Pinpoint the cell where the given text exists, returning its (x, y) midpoint coordinate. 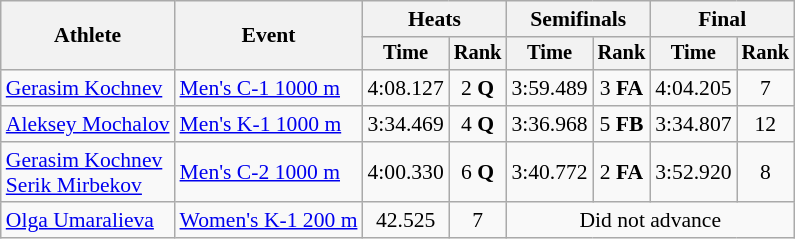
Men's C-1 1000 m (269, 88)
3:34.469 (405, 124)
4:08.127 (405, 88)
3 FA (622, 88)
Men's K-1 1000 m (269, 124)
Event (269, 36)
4:04.205 (693, 88)
2 Q (478, 88)
2 FA (622, 172)
3:52.920 (693, 172)
Gerasim KochnevSerik Mirbekov (88, 172)
5 FB (622, 124)
3:40.772 (549, 172)
4 Q (478, 124)
Heats (434, 19)
4:00.330 (405, 172)
3:36.968 (549, 124)
Final (722, 19)
Athlete (88, 36)
Semifinals (578, 19)
Women's K-1 200 m (269, 221)
3:34.807 (693, 124)
6 Q (478, 172)
Olga Umaralieva (88, 221)
Men's C-2 1000 m (269, 172)
8 (766, 172)
42.525 (405, 221)
Gerasim Kochnev (88, 88)
Aleksey Mochalov (88, 124)
Did not advance (650, 221)
12 (766, 124)
3:59.489 (549, 88)
